Provide the (x, y) coordinate of the cell's center where the given text is located.  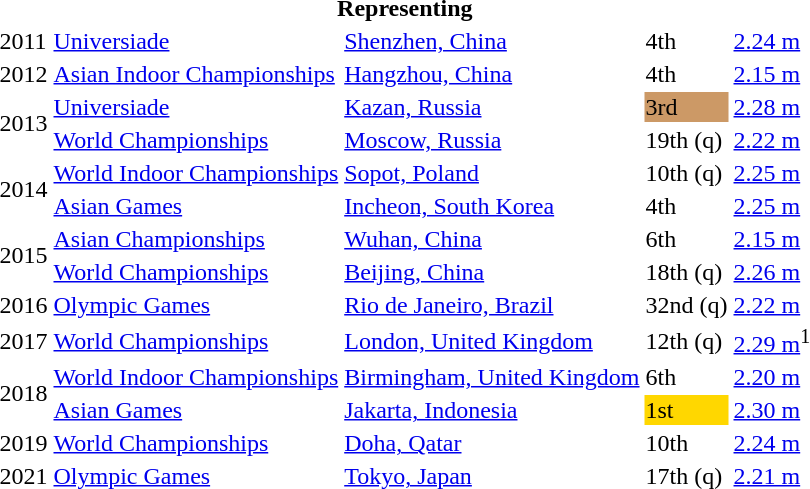
Incheon, South Korea (492, 206)
Jakarta, Indonesia (492, 410)
19th (q) (686, 140)
1st (686, 410)
Hangzhou, China (492, 74)
12th (q) (686, 341)
3rd (686, 107)
Kazan, Russia (492, 107)
London, United Kingdom (492, 341)
Birmingham, United Kingdom (492, 377)
Sopot, Poland (492, 173)
Olympic Games (196, 305)
Rio de Janeiro, Brazil (492, 305)
Asian Championships (196, 239)
Asian Indoor Championships (196, 74)
32nd (q) (686, 305)
Beijing, China (492, 272)
18th (q) (686, 272)
10th (686, 443)
Doha, Qatar (492, 443)
Moscow, Russia (492, 140)
Shenzhen, China (492, 41)
10th (q) (686, 173)
Wuhan, China (492, 239)
